Pinpoint the cell where the given text exists, returning its [X, Y] midpoint coordinate. 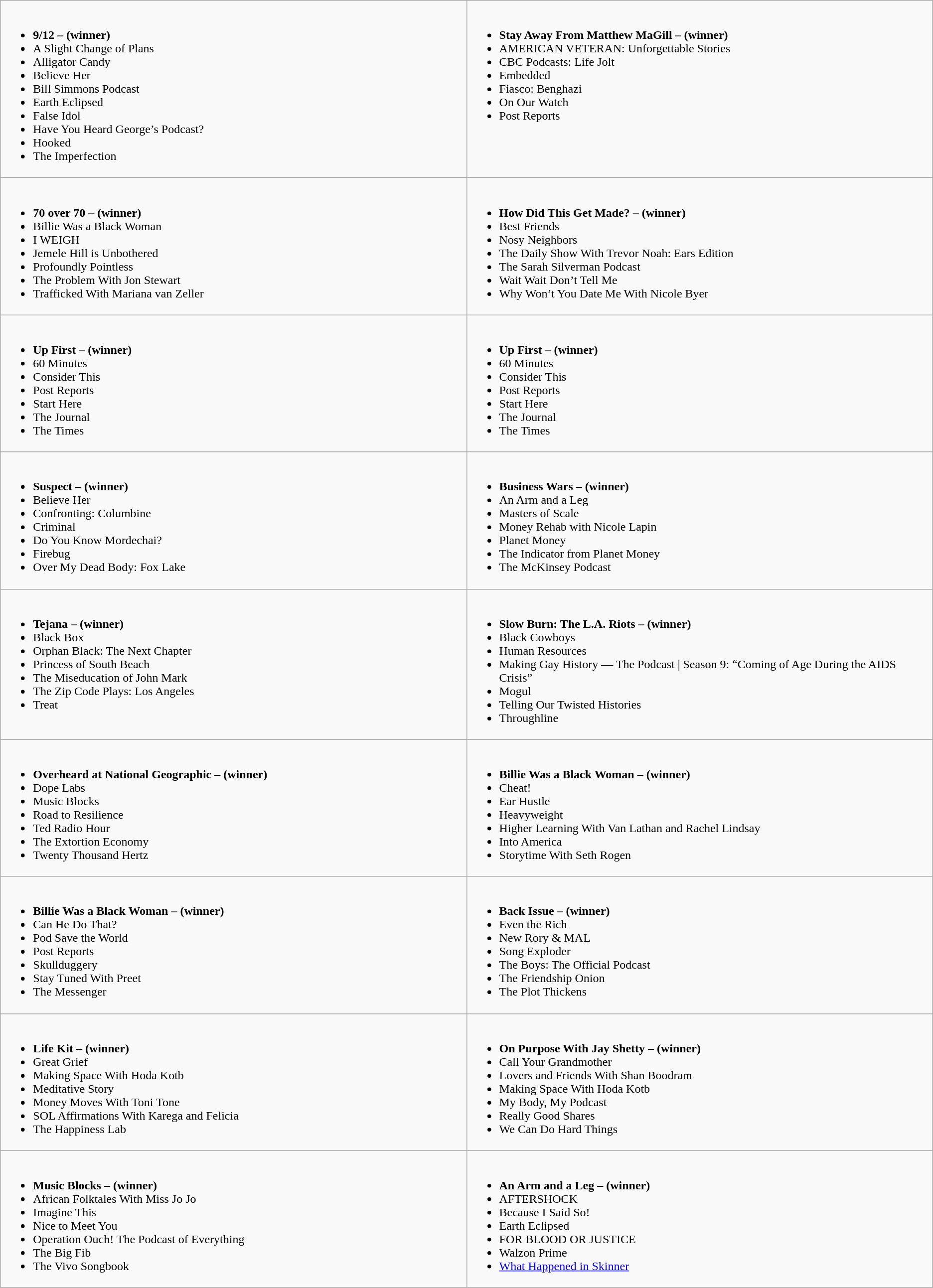
Business Wars – (winner)An Arm and a LegMasters of ScaleMoney Rehab with Nicole LapinPlanet MoneyThe Indicator from Planet MoneyThe McKinsey Podcast [700, 520]
Tejana – (winner)Black BoxOrphan Black: The Next ChapterPrincess of South BeachThe Miseducation of John MarkThe Zip Code Plays: Los AngelesTreat [233, 664]
Suspect – (winner)Believe HerConfronting: ColumbineCriminalDo You Know Mordechai?FirebugOver My Dead Body: Fox Lake [233, 520]
Billie Was a Black Woman – (winner)Cheat!Ear HustleHeavyweightHigher Learning With Van Lathan and Rachel LindsayInto AmericaStorytime With Seth Rogen [700, 808]
Overheard at National Geographic – (winner)Dope LabsMusic BlocksRoad to ResilienceTed Radio HourThe Extortion EconomyTwenty Thousand Hertz [233, 808]
Back Issue – (winner)Even the RichNew Rory & MALSong ExploderThe Boys: The Official PodcastThe Friendship OnionThe Plot Thickens [700, 945]
Billie Was a Black Woman – (winner)Can He Do That?Pod Save the WorldPost ReportsSkullduggeryStay Tuned With PreetThe Messenger [233, 945]
An Arm and a Leg – (winner)AFTERSHOCKBecause I Said So!Earth EclipsedFOR BLOOD OR JUSTICEWalzon PrimeWhat Happened in Skinner [700, 1219]
